Capture the cell that displays the provided text and extract its [X, Y] central coordinate. 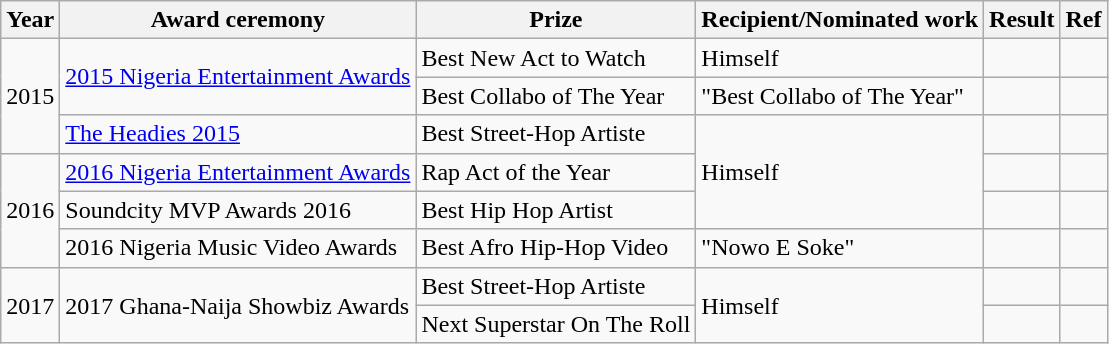
2017 Ghana-Naija Showbiz Awards [238, 305]
Soundcity MVP Awards 2016 [238, 210]
Year [30, 20]
"Best Collabo of The Year" [840, 96]
Prize [556, 20]
Award ceremony [238, 20]
Best Collabo of The Year [556, 96]
2017 [30, 305]
Best Hip Hop Artist [556, 210]
Rap Act of the Year [556, 172]
2015 [30, 96]
Result [1022, 20]
2016 Nigeria Entertainment Awards [238, 172]
"Nowo E Soke" [840, 248]
The Headies 2015 [238, 134]
Ref [1084, 20]
2015 Nigeria Entertainment Awards [238, 77]
2016 Nigeria Music Video Awards [238, 248]
Next Superstar On The Roll [556, 324]
Best New Act to Watch [556, 58]
Recipient/Nominated work [840, 20]
Best Afro Hip-Hop Video [556, 248]
2016 [30, 210]
